Identify which cell holds the provided text, then report its [X, Y] central coordinate. 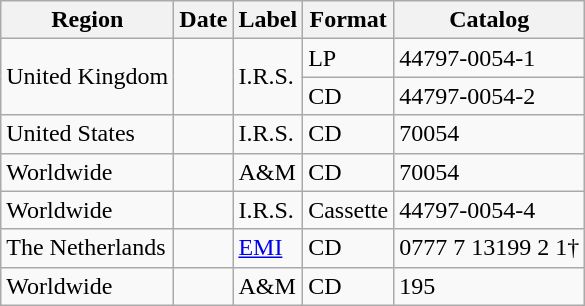
44797-0054-4 [490, 210]
LP [348, 58]
United Kingdom [88, 77]
Region [88, 20]
United States [88, 134]
Label [268, 20]
0777 7 13199 2 1† [490, 248]
195 [490, 286]
Cassette [348, 210]
Catalog [490, 20]
Format [348, 20]
44797-0054-1 [490, 58]
Date [204, 20]
44797-0054-2 [490, 96]
EMI [268, 248]
The Netherlands [88, 248]
